Return the [x, y] coordinate for the center point of the cell that contains the specified text.  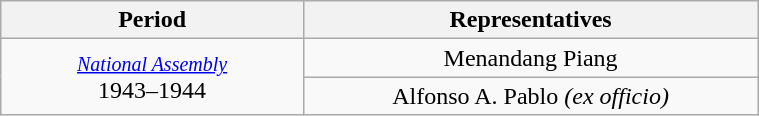
Representatives [530, 20]
Alfonso A. Pablo (ex officio) [530, 96]
Menandang Piang [530, 58]
Period [152, 20]
National Assembly1943–1944 [152, 77]
